Extract the [X, Y] coordinate from the center of the cell holding the provided text.  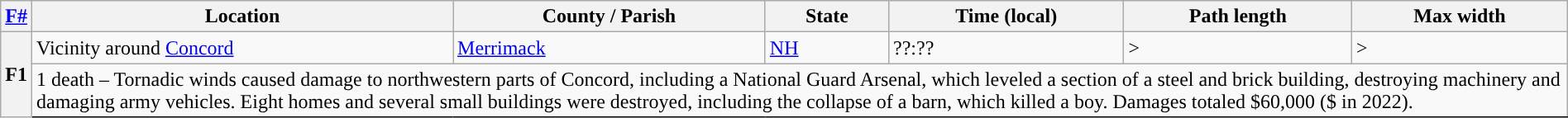
??:?? [1006, 48]
F# [17, 17]
Location [241, 17]
Path length [1238, 17]
Max width [1460, 17]
F1 [17, 74]
NH [827, 48]
State [827, 17]
Time (local) [1006, 17]
County / Parish [610, 17]
Vicinity around Concord [241, 48]
Merrimack [610, 48]
